Locate the cell with the specified text and output its [X, Y] center coordinate. 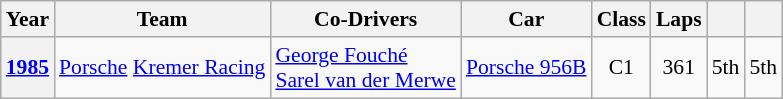
Class [622, 19]
Team [162, 19]
1985 [28, 68]
Porsche 956B [526, 68]
Year [28, 19]
Porsche Kremer Racing [162, 68]
Car [526, 19]
Laps [679, 19]
Co-Drivers [366, 19]
George Fouché Sarel van der Merwe [366, 68]
C1 [622, 68]
361 [679, 68]
